Detect which cell encompasses the target text, then output its [x, y] center coordinate. 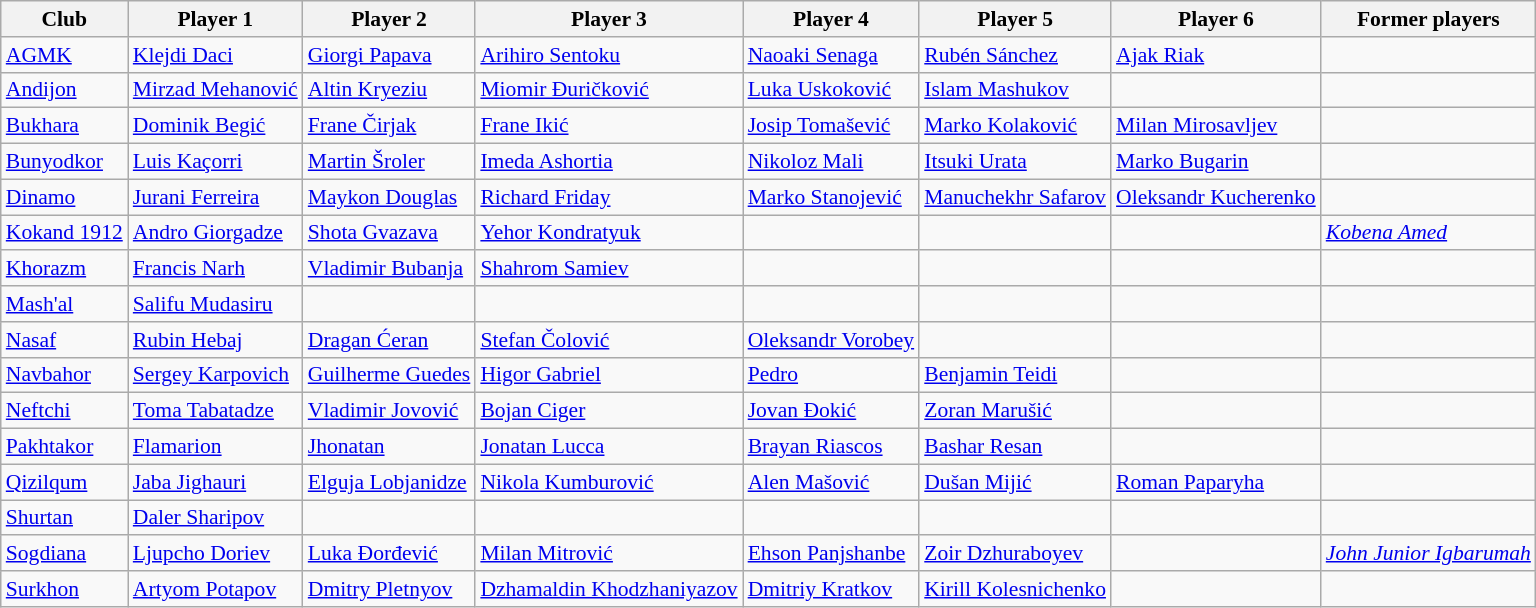
Artyom Potapov [216, 589]
Surkhon [64, 589]
Brayan Riascos [832, 447]
Dinamo [64, 197]
Stefan Čolović [608, 340]
Pakhtakor [64, 447]
Arihiro Sentoku [608, 55]
Altin Kryeziu [390, 90]
Qizilqum [64, 482]
Miomir Đuričković [608, 90]
Jaba Jighauri [216, 482]
Bunyodkor [64, 162]
Mash'al [64, 304]
Giorgi Papava [390, 55]
Maykon Douglas [390, 197]
Marko Bugarin [1216, 162]
Alen Mašović [832, 482]
Shahrom Samiev [608, 269]
Pedro [832, 375]
Itsuki Urata [1015, 162]
Ehson Panjshanbe [832, 554]
Player 3 [608, 19]
Marko Kolaković [1015, 126]
Marko Stanojević [832, 197]
Mirzad Mehanović [216, 90]
Player 5 [1015, 19]
Guilherme Guedes [390, 375]
Neftchi [64, 411]
Oleksandr Vorobey [832, 340]
Player 6 [1216, 19]
Shota Gvazava [390, 233]
Milan Mirosavljev [1216, 126]
Josip Tomašević [832, 126]
Dominik Begić [216, 126]
Navbahor [64, 375]
Sogdiana [64, 554]
Ljupcho Doriev [216, 554]
Jhonatan [390, 447]
Manuchekhr Safarov [1015, 197]
Higor Gabriel [608, 375]
Zoir Dzhuraboyev [1015, 554]
Naoaki Senaga [832, 55]
Bukhara [64, 126]
Luka Đorđević [390, 554]
Kokand 1912 [64, 233]
Benjamin Teidi [1015, 375]
Milan Mitrović [608, 554]
AGMK [64, 55]
Jurani Ferreira [216, 197]
Rubén Sánchez [1015, 55]
Andro Giorgadze [216, 233]
Player 2 [390, 19]
Zoran Marušić [1015, 411]
Dmitry Pletnyov [390, 589]
Bashar Resan [1015, 447]
Andijon [64, 90]
Player 1 [216, 19]
Oleksandr Kucherenko [1216, 197]
Roman Paparyha [1216, 482]
Rubin Hebaj [216, 340]
John Junior Igbarumah [1428, 554]
Dzhamaldin Khodzhaniyazov [608, 589]
Nasaf [64, 340]
Dmitriy Kratkov [832, 589]
Jonatan Lucca [608, 447]
Vladimir Jovović [390, 411]
Nikola Kumburović [608, 482]
Bojan Ciger [608, 411]
Kirill Kolesnichenko [1015, 589]
Toma Tabatadze [216, 411]
Martin Šroler [390, 162]
Frane Ikić [608, 126]
Former players [1428, 19]
Club [64, 19]
Luka Uskoković [832, 90]
Luis Kaçorri [216, 162]
Elguja Lobjanidze [390, 482]
Vladimir Bubanja [390, 269]
Imeda Ashortia [608, 162]
Yehor Kondratyuk [608, 233]
Richard Friday [608, 197]
Dragan Ćeran [390, 340]
Salifu Mudasiru [216, 304]
Islam Mashukov [1015, 90]
Flamarion [216, 447]
Sergey Karpovich [216, 375]
Nikoloz Mali [832, 162]
Klejdi Daci [216, 55]
Player 4 [832, 19]
Francis Narh [216, 269]
Frane Čirjak [390, 126]
Ajak Riak [1216, 55]
Kobena Amed [1428, 233]
Shurtan [64, 518]
Jovan Đokić [832, 411]
Dušan Mijić [1015, 482]
Daler Sharipov [216, 518]
Khorazm [64, 269]
